Find where the given text appears and provide that cell's center as (X, Y) coordinate. 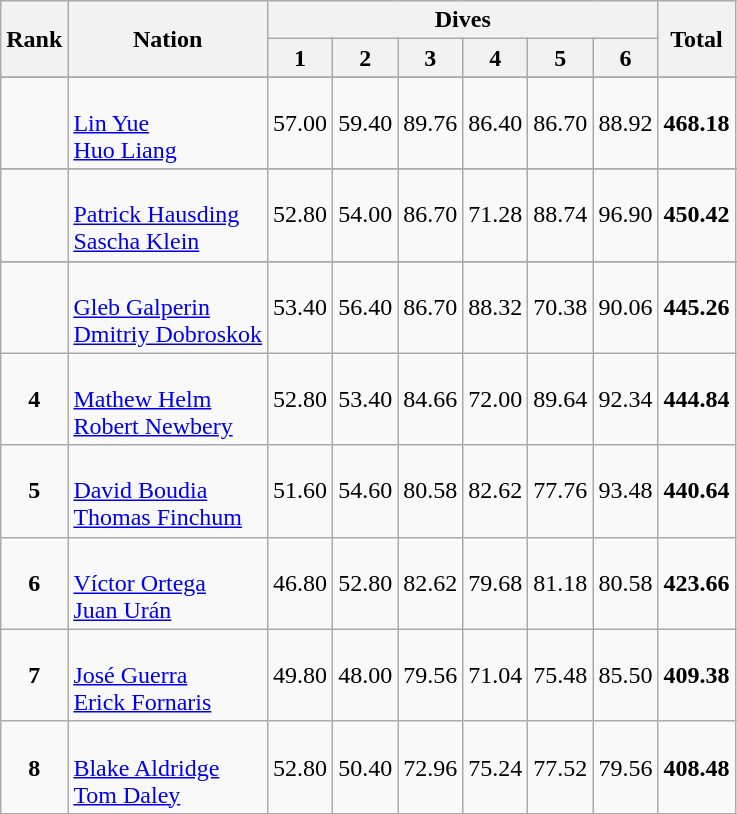
77.52 (560, 767)
72.00 (496, 399)
84.66 (430, 399)
56.40 (366, 307)
49.80 (300, 675)
50.40 (366, 767)
86.40 (496, 123)
Dives (463, 20)
409.38 (696, 675)
71.28 (496, 215)
Patrick HausdingSascha Klein (168, 215)
2 (366, 58)
Mathew HelmRobert Newbery (168, 399)
88.92 (626, 123)
72.96 (430, 767)
85.50 (626, 675)
José GuerraErick Fornaris (168, 675)
Total (696, 39)
96.90 (626, 215)
75.24 (496, 767)
90.06 (626, 307)
88.32 (496, 307)
79.68 (496, 583)
89.64 (560, 399)
445.26 (696, 307)
92.34 (626, 399)
46.80 (300, 583)
71.04 (496, 675)
88.74 (560, 215)
7 (34, 675)
77.76 (560, 491)
81.18 (560, 583)
89.76 (430, 123)
Lin YueHuo Liang (168, 123)
1 (300, 58)
Blake AldridgeTom Daley (168, 767)
444.84 (696, 399)
David BoudiaThomas Finchum (168, 491)
57.00 (300, 123)
70.38 (560, 307)
423.66 (696, 583)
3 (430, 58)
75.48 (560, 675)
48.00 (366, 675)
51.60 (300, 491)
93.48 (626, 491)
54.60 (366, 491)
59.40 (366, 123)
8 (34, 767)
54.00 (366, 215)
Víctor OrtegaJuan Urán (168, 583)
440.64 (696, 491)
Rank (34, 39)
Gleb GalperinDmitriy Dobroskok (168, 307)
Nation (168, 39)
450.42 (696, 215)
468.18 (696, 123)
408.48 (696, 767)
